Pinpoint the cell where the given text exists, returning its [x, y] midpoint coordinate. 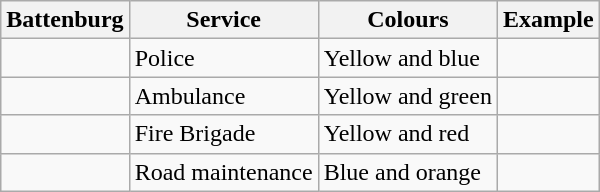
Blue and orange [408, 172]
Yellow and green [408, 96]
Police [224, 58]
Battenburg [65, 20]
Service [224, 20]
Yellow and red [408, 134]
Yellow and blue [408, 58]
Ambulance [224, 96]
Fire Brigade [224, 134]
Example [548, 20]
Colours [408, 20]
Road maintenance [224, 172]
